Provide the [X, Y] coordinate of the cell's center where the given text is located.  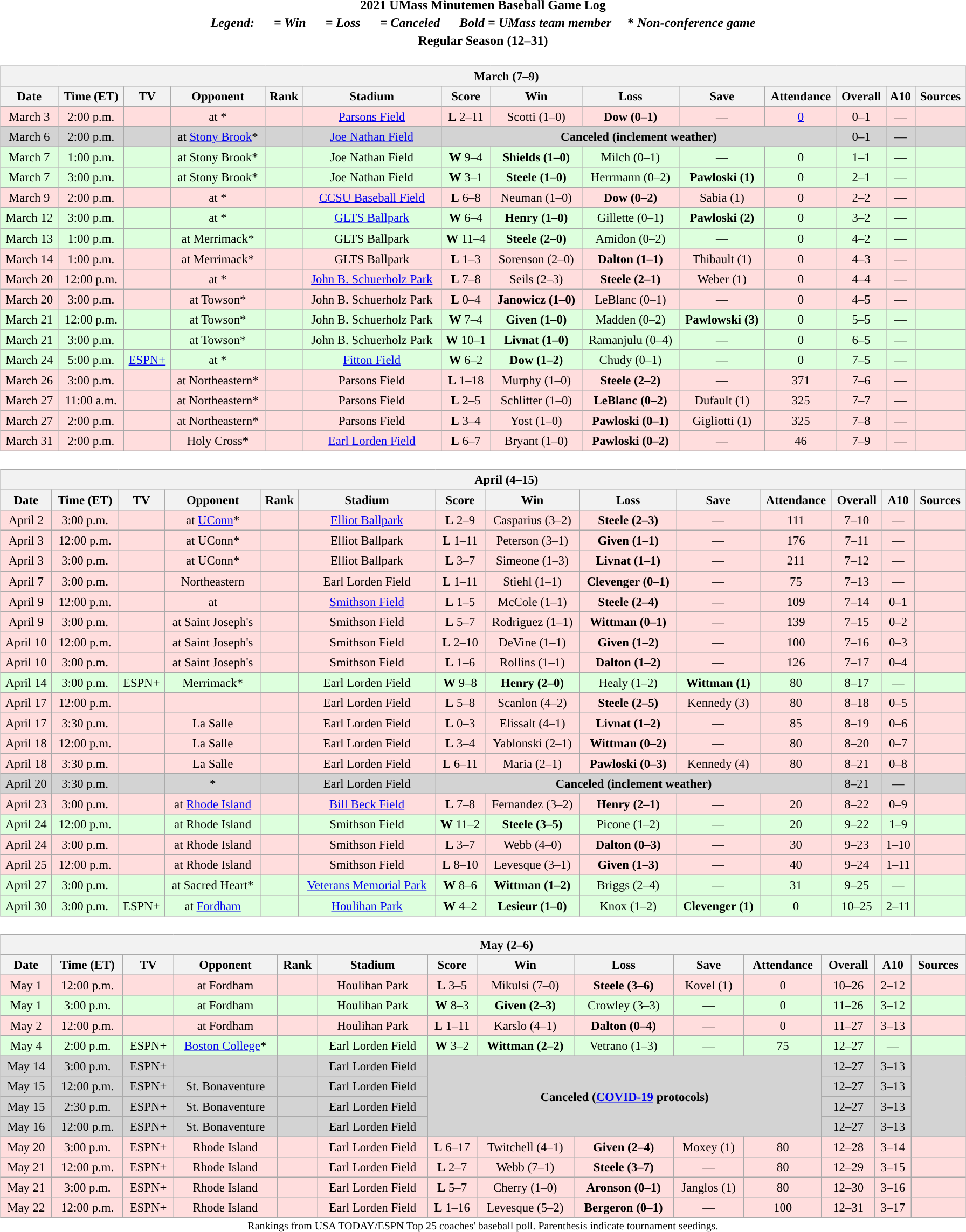
Canceled (COVID-19 protocols) [624, 1096]
L 8–10 [460, 865]
Ramanjulu (0–4) [630, 340]
Stiehl (1–1) [533, 581]
March 6 [29, 137]
7–11 [857, 541]
0–4 [898, 662]
0–9 [898, 804]
4–3 [861, 259]
Merrimack* [213, 683]
111 [796, 520]
April 30 [26, 905]
Healy (1–2) [628, 683]
Wittman (1–2) [533, 885]
Webb (4–0) [533, 845]
Dow (1–2) [536, 360]
Knox (1–2) [628, 905]
L 1–3 [466, 259]
Livnat (1–1) [628, 561]
W 9–4 [466, 157]
W 9–8 [460, 683]
31 [796, 885]
7–6 [861, 380]
8–18 [857, 703]
Pawloski (2) [722, 218]
Pawloski (0–2) [630, 441]
W 7–4 [466, 319]
371 [801, 380]
Moxey (1) [708, 1147]
Wittman (1) [718, 683]
Wittman (0–2) [628, 744]
Simeone (1–3) [533, 561]
at [213, 602]
April 7 [26, 581]
2–2 [861, 198]
W 8–3 [452, 1005]
Dufault (1) [722, 401]
McCole (1–1) [533, 602]
Webb (7–1) [525, 1167]
Livnat (1–0) [536, 340]
Steele (2–0) [536, 238]
2–11 [898, 905]
W 11–2 [460, 824]
April 20 [26, 784]
176 [796, 541]
Neuman (1–0) [536, 198]
Elissalt (4–1) [533, 723]
Weber (1) [722, 279]
CCSU Baseball Field [372, 198]
Sorenson (2–0) [536, 259]
Dow (0–2) [630, 198]
5:00 p.m. [91, 360]
0–6 [898, 723]
March 12 [29, 218]
Steele (3–5) [533, 824]
2–1 [861, 177]
March 24 [29, 360]
Steele (2–1) [630, 279]
211 [796, 561]
12–30 [848, 1188]
46 [801, 441]
May 22 [26, 1208]
Given (1–3) [628, 865]
Schlitter (1–0) [536, 401]
Janowicz (1–0) [536, 299]
3–2 [861, 218]
0–5 [898, 703]
L 3–5 [452, 985]
3–17 [893, 1208]
Dalton (0–3) [628, 845]
1–10 [898, 845]
L 1–18 [466, 380]
11–26 [848, 1005]
* [213, 784]
March 31 [29, 441]
L 6–7 [466, 441]
Milch (0–1) [630, 157]
7–5 [861, 360]
Lesieur (1–0) [533, 905]
Sabia (1) [722, 198]
L 0–3 [460, 723]
May (2–6) [483, 945]
2–12 [893, 985]
Yost (1–0) [536, 421]
L 2–9 [460, 520]
Herrmann (0–2) [630, 177]
Bill Beck Field [367, 804]
8–17 [857, 683]
Casparius (3–2) [533, 520]
Kovel (1) [708, 985]
3–15 [893, 1167]
Steele (2–2) [630, 380]
Fitton Field [372, 360]
April 14 [26, 683]
0–8 [898, 763]
0–3 [898, 642]
L 2–5 [466, 401]
6–5 [861, 340]
Dow (0–1) [630, 116]
Clevenger (1) [718, 905]
7–15 [857, 622]
Kennedy (3) [718, 703]
7–7 [861, 401]
Steele (2–5) [628, 703]
L 2–10 [460, 642]
12–31 [848, 1208]
Scotti (1–0) [536, 116]
W 6–2 [466, 360]
Amidon (0–2) [630, 238]
March 3 [29, 116]
Pawloski (0–1) [630, 421]
Given (2–4) [623, 1147]
L 1–5 [460, 602]
11:00 a.m. [91, 401]
May 4 [26, 1046]
Rodriguez (1–1) [533, 622]
7–14 [857, 602]
May 2 [26, 1025]
3–14 [893, 1147]
Henry (1–0) [536, 218]
Fernandez (3–2) [533, 804]
Given (1–0) [536, 319]
Bergeron (0–1) [623, 1208]
March 14 [29, 259]
Steele (2–4) [628, 602]
L 6–8 [466, 198]
April 2 [26, 520]
126 [796, 662]
Kennedy (4) [718, 763]
139 [796, 622]
Given (2–3) [525, 1005]
L 1–16 [452, 1208]
Rollins (1–1) [533, 662]
9–22 [857, 824]
Holy Cross* [218, 441]
0–2 [898, 622]
W 3–1 [466, 177]
Henry (2–0) [533, 683]
Briggs (2–4) [628, 885]
W 8–6 [460, 885]
LeBlanc (0–1) [630, 299]
Pawloski (1) [722, 177]
9–23 [857, 845]
Aronson (0–1) [623, 1188]
5–5 [861, 319]
1–1 [861, 157]
L 0–4 [466, 299]
2:30 p.m. [87, 1106]
10–26 [848, 985]
L 2–7 [452, 1167]
L 6–11 [460, 763]
Karslo (4–1) [525, 1025]
L 2–11 [466, 116]
Levesque (3–1) [533, 865]
30 [796, 845]
Shields (1–0) [536, 157]
W 3–2 [452, 1046]
Wittman (0–1) [628, 622]
LeBlanc (0–2) [630, 401]
April 23 [26, 804]
Wittman (2–2) [525, 1046]
40 [796, 865]
May 16 [26, 1127]
W 4–2 [460, 905]
May 14 [26, 1066]
W 6–4 [466, 218]
12–28 [848, 1147]
April 25 [26, 865]
4–2 [861, 238]
Chudy (0–1) [630, 360]
Murphy (1–0) [536, 380]
3–16 [893, 1188]
April (4–15) [483, 480]
Dalton (0–4) [623, 1025]
Pawlowski (3) [722, 319]
7–16 [857, 642]
Steele (1–0) [536, 177]
Seils (2–3) [536, 279]
May 20 [26, 1147]
Janglos (1) [708, 1188]
Boston College* [225, 1046]
at Sacred Heart* [213, 885]
Crowley (3–3) [623, 1005]
Mikulsi (7–0) [525, 985]
Thibault (1) [722, 259]
8–22 [857, 804]
12–29 [848, 1167]
Steele (3–6) [623, 985]
March 9 [29, 198]
Picone (1–2) [628, 824]
Yablonski (2–1) [533, 744]
Dalton (1–1) [630, 259]
April 27 [26, 885]
Twitchell (4–1) [525, 1147]
Scanlon (4–2) [533, 703]
Northeastern [213, 581]
7–9 [861, 441]
Given (1–2) [628, 642]
Gillette (0–1) [630, 218]
7–17 [857, 662]
10–25 [857, 905]
Veterans Memorial Park [367, 885]
Vetrano (1–3) [623, 1046]
1–9 [898, 824]
Livnat (1–2) [628, 723]
1–11 [898, 865]
Dalton (1–2) [628, 662]
Pawloski (0–3) [628, 763]
Steele (3–7) [623, 1167]
4–4 [861, 279]
L 6–17 [452, 1147]
7–12 [857, 561]
L 1–6 [460, 662]
109 [796, 602]
11–27 [848, 1025]
Clevenger (0–1) [628, 581]
W 11–4 [466, 238]
W 10–1 [466, 340]
85 [796, 723]
March 13 [29, 238]
Gigliotti (1) [722, 421]
7–8 [861, 421]
4–5 [861, 299]
Cherry (1–0) [525, 1188]
Peterson (3–1) [533, 541]
3–12 [893, 1005]
Bryant (1–0) [536, 441]
9–25 [857, 885]
March 26 [29, 380]
DeVine (1–1) [533, 642]
Given (1–1) [628, 541]
Levesque (5–2) [525, 1208]
March (7–9) [483, 76]
L 5–8 [460, 703]
7–13 [857, 581]
Steele (2–3) [628, 520]
9–24 [857, 865]
Maria (2–1) [533, 763]
8–19 [857, 723]
7–10 [857, 520]
8–20 [857, 744]
Henry (2–1) [628, 804]
0–7 [898, 744]
Madden (0–2) [630, 319]
